Return the [x, y] coordinate for the center point of the cell that contains the specified text.  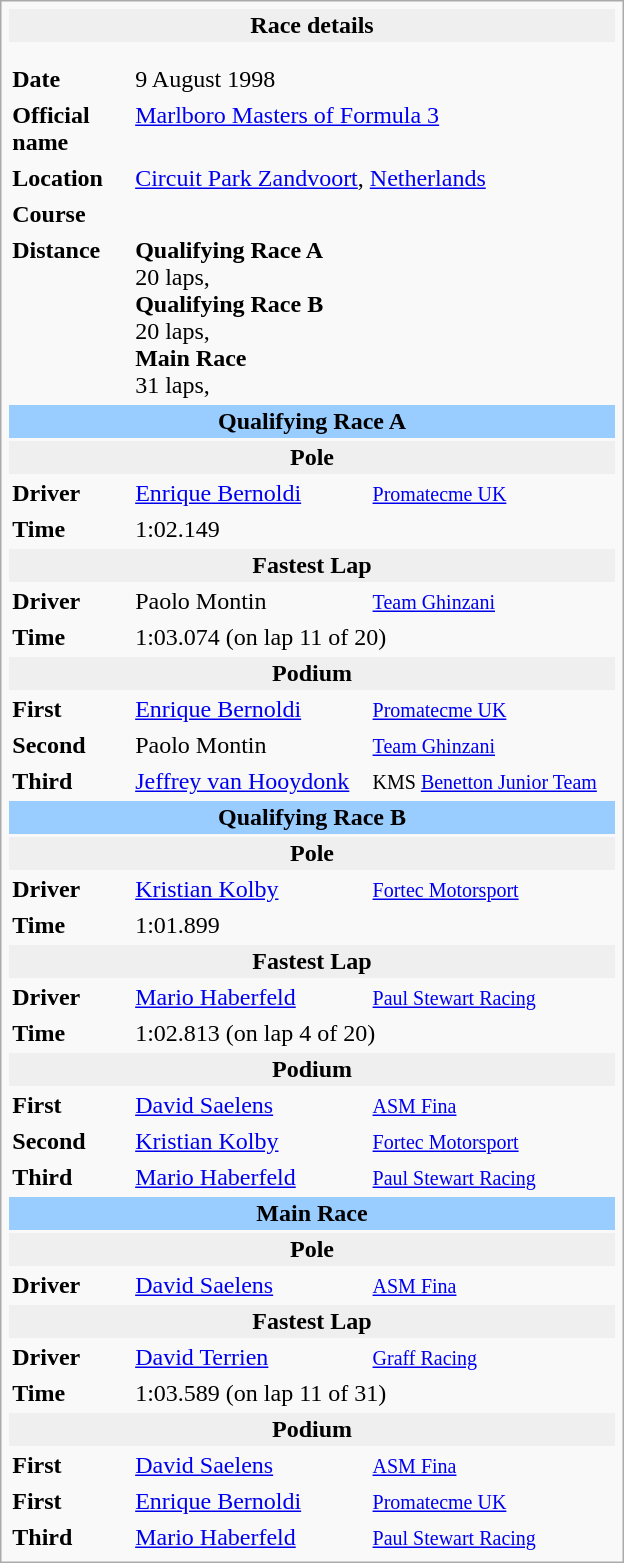
1:03.589 (on lap 11 of 31) [374, 1394]
Jeffrey van Hooydonk [249, 782]
1:02.813 (on lap 4 of 20) [374, 1034]
Qualifying Race A20 laps, Qualifying Race B20 laps, Main Race31 laps, [374, 318]
Date [69, 80]
Course [69, 214]
9 August 1998 [249, 80]
Main Race [312, 1214]
Qualifying Race A [312, 422]
Circuit Park Zandvoort, Netherlands [374, 178]
1:03.074 (on lap 11 of 20) [374, 638]
Race details [312, 26]
KMS Benetton Junior Team [492, 782]
Distance [69, 318]
Qualifying Race B [312, 818]
1:02.149 [374, 530]
Location [69, 178]
Graff Racing [492, 1358]
1:01.899 [374, 926]
David Terrien [249, 1358]
Marlboro Masters of Formula 3 [374, 129]
Official name [69, 129]
